Extract the [X, Y] coordinate from the center of the cell holding the provided text.  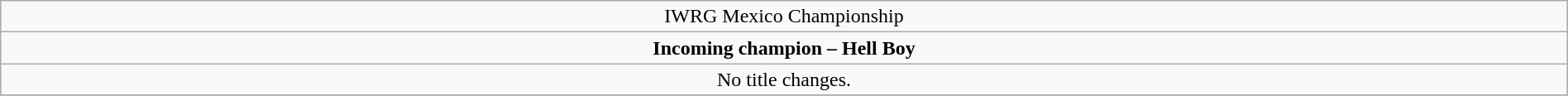
IWRG Mexico Championship [784, 17]
Incoming champion – Hell Boy [784, 48]
No title changes. [784, 79]
